Pinpoint the cell where the given text exists, returning its (X, Y) midpoint coordinate. 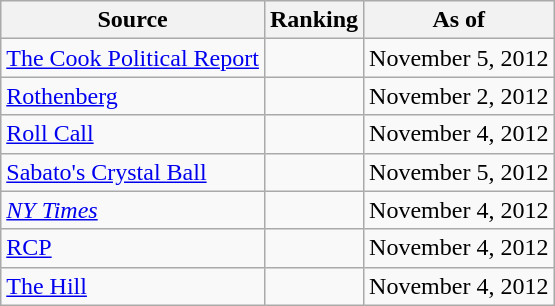
Rothenberg (133, 96)
The Hill (133, 286)
As of (459, 20)
Roll Call (133, 134)
November 2, 2012 (459, 96)
Ranking (314, 20)
NY Times (133, 210)
RCP (133, 248)
Source (133, 20)
Sabato's Crystal Ball (133, 172)
The Cook Political Report (133, 58)
